Search for the cell housing the specified text and yield its [x, y] center coordinate. 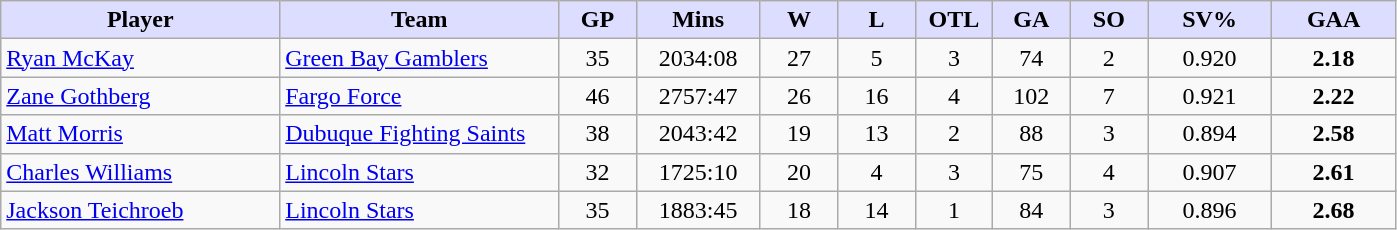
OTL [954, 20]
2.68 [1334, 210]
SO [1108, 20]
20 [798, 172]
Team [420, 20]
Ryan McKay [140, 58]
GP [598, 20]
75 [1032, 172]
0.896 [1210, 210]
Jackson Teichroeb [140, 210]
32 [598, 172]
84 [1032, 210]
74 [1032, 58]
2.58 [1334, 134]
SV% [1210, 20]
27 [798, 58]
L [876, 20]
46 [598, 96]
Mins [698, 20]
2043:42 [698, 134]
0.907 [1210, 172]
2034:08 [698, 58]
Fargo Force [420, 96]
14 [876, 210]
Zane Gothberg [140, 96]
7 [1108, 96]
Dubuque Fighting Saints [420, 134]
Matt Morris [140, 134]
Green Bay Gamblers [420, 58]
0.920 [1210, 58]
16 [876, 96]
0.894 [1210, 134]
5 [876, 58]
1 [954, 210]
13 [876, 134]
GAA [1334, 20]
2.22 [1334, 96]
W [798, 20]
Charles Williams [140, 172]
19 [798, 134]
102 [1032, 96]
1725:10 [698, 172]
18 [798, 210]
26 [798, 96]
Player [140, 20]
GA [1032, 20]
0.921 [1210, 96]
2.61 [1334, 172]
38 [598, 134]
1883:45 [698, 210]
88 [1032, 134]
2.18 [1334, 58]
2757:47 [698, 96]
